Return [x, y] of the center of cell containing provided text 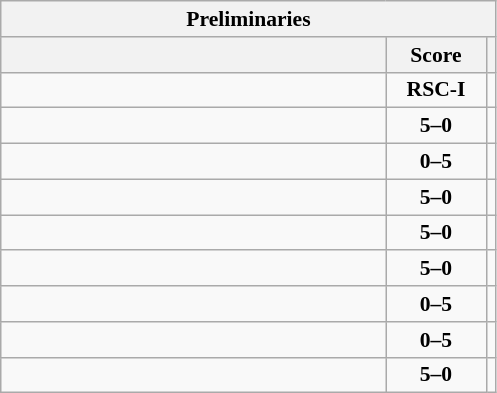
RSC-I [436, 90]
Preliminaries [248, 19]
Score [436, 55]
